Detect which cell encompasses the target text, then output its [X, Y] center coordinate. 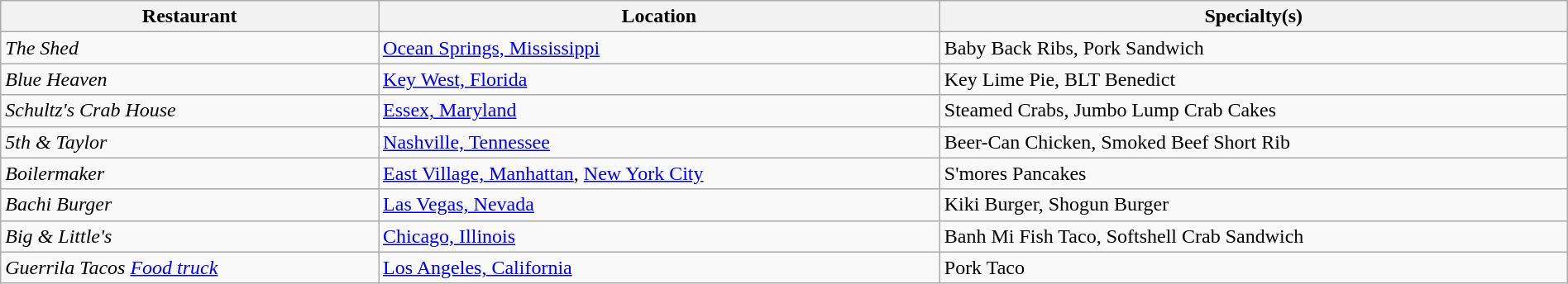
East Village, Manhattan, New York City [660, 173]
Banh Mi Fish Taco, Softshell Crab Sandwich [1254, 236]
Los Angeles, California [660, 267]
The Shed [190, 48]
Guerrila Tacos Food truck [190, 267]
Las Vegas, Nevada [660, 205]
Chicago, Illinois [660, 236]
Essex, Maryland [660, 111]
Key West, Florida [660, 79]
Schultz's Crab House [190, 111]
Key Lime Pie, BLT Benedict [1254, 79]
Specialty(s) [1254, 17]
Restaurant [190, 17]
Beer-Can Chicken, Smoked Beef Short Rib [1254, 142]
S'mores Pancakes [1254, 173]
5th & Taylor [190, 142]
Location [660, 17]
Baby Back Ribs, Pork Sandwich [1254, 48]
Pork Taco [1254, 267]
Blue Heaven [190, 79]
Bachi Burger [190, 205]
Ocean Springs, Mississippi [660, 48]
Big & Little's [190, 236]
Nashville, Tennessee [660, 142]
Boilermaker [190, 173]
Kiki Burger, Shogun Burger [1254, 205]
Steamed Crabs, Jumbo Lump Crab Cakes [1254, 111]
